Pinpoint the cell where the given text exists, returning its (x, y) midpoint coordinate. 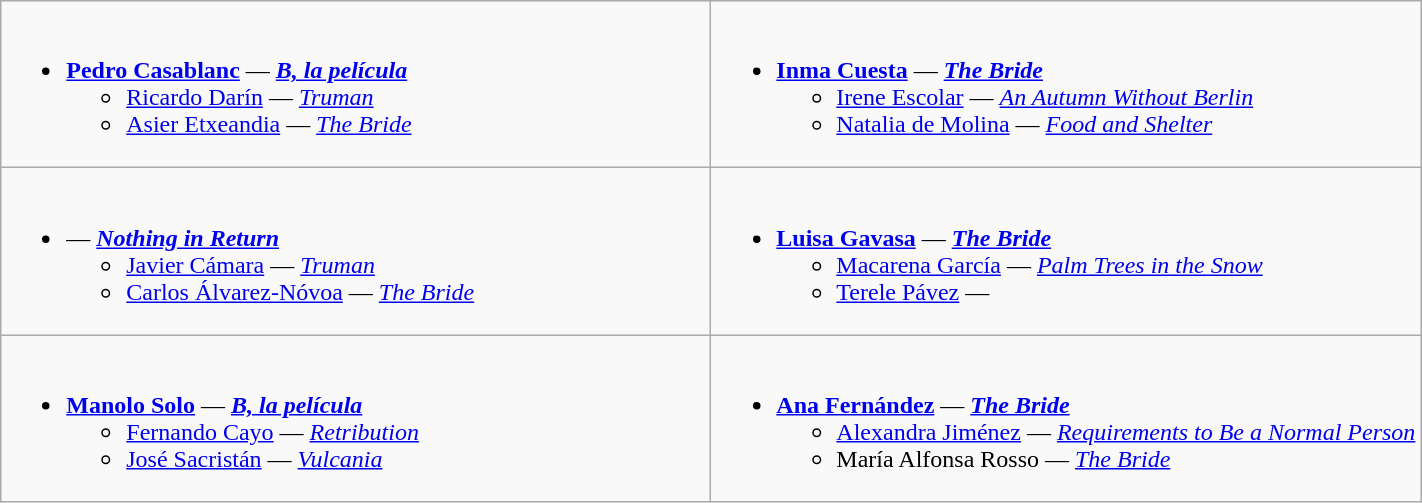
Pedro Casablanc — B, la películaRicardo Darín — TrumanAsier Etxeandia — The Bride (356, 84)
Manolo Solo — B, la películaFernando Cayo — RetributionJosé Sacristán — Vulcania (356, 418)
— Nothing in ReturnJavier Cámara — TrumanCarlos Álvarez-Nóvoa — The Bride (356, 252)
Ana Fernández — The BrideAlexandra Jiménez — Requirements to Be a Normal PersonMaría Alfonsa Rosso — The Bride (1066, 418)
Luisa Gavasa — The BrideMacarena García — Palm Trees in the SnowTerele Pávez — (1066, 252)
Inma Cuesta — The BrideIrene Escolar — An Autumn Without BerlinNatalia de Molina — Food and Shelter (1066, 84)
